Scan for the cell matching the given text and deliver its (x, y) coordinate at center. 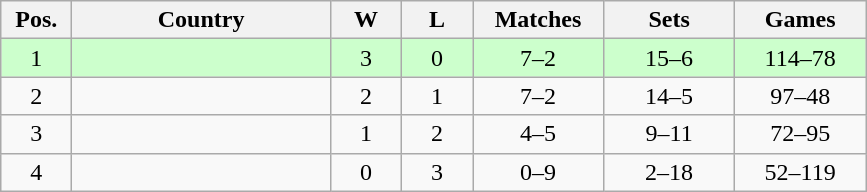
Country (202, 20)
Games (800, 20)
Sets (670, 20)
14–5 (670, 96)
4–5 (538, 134)
52–119 (800, 172)
Matches (538, 20)
Pos. (36, 20)
4 (36, 172)
72–95 (800, 134)
9–11 (670, 134)
15–6 (670, 58)
97–48 (800, 96)
2–18 (670, 172)
114–78 (800, 58)
0–9 (538, 172)
L (436, 20)
W (366, 20)
